Return (X, Y) of the center of cell containing provided text 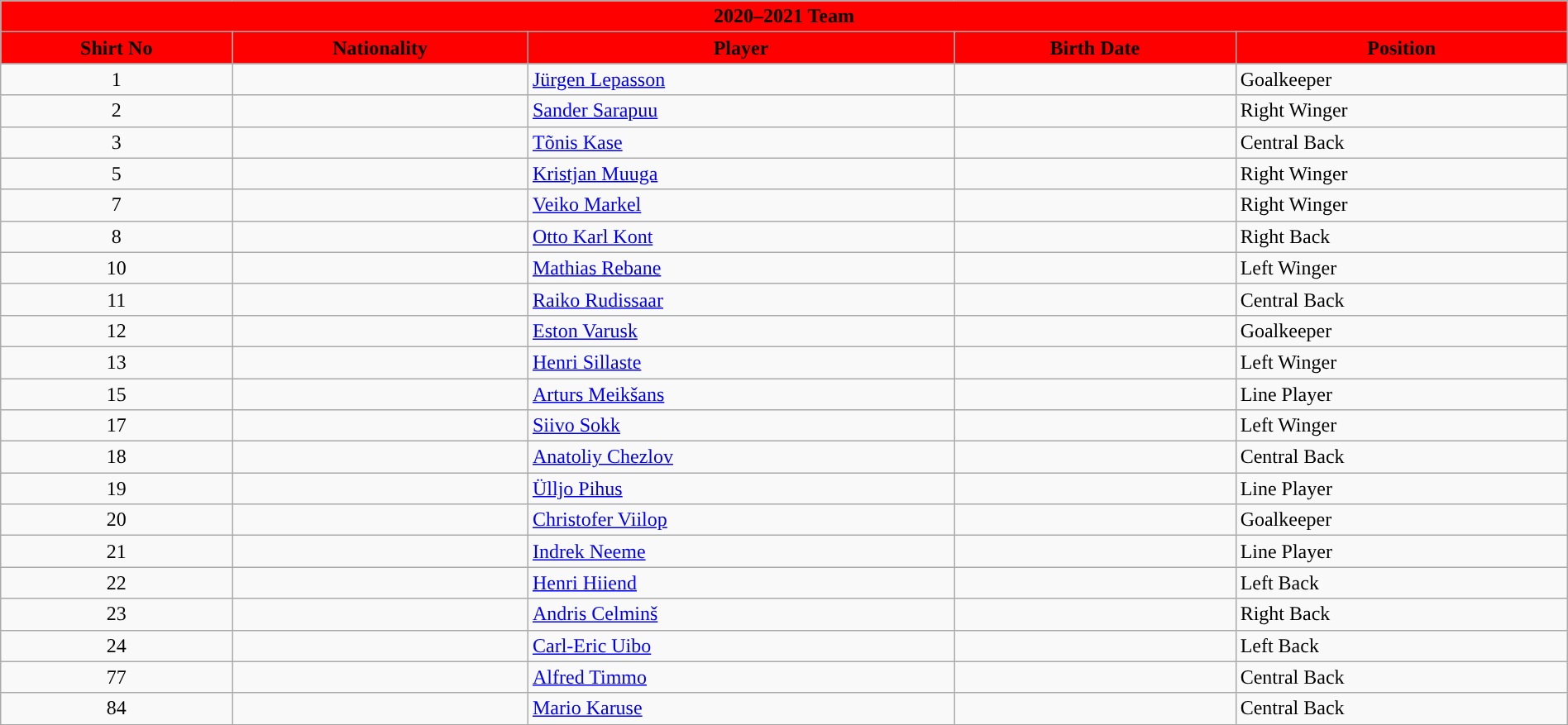
13 (117, 362)
84 (117, 708)
11 (117, 299)
2020–2021 Team (784, 17)
Player (741, 48)
Shirt No (117, 48)
Alfred Timmo (741, 677)
22 (117, 583)
19 (117, 489)
Nationality (380, 48)
24 (117, 646)
15 (117, 394)
1 (117, 79)
Henri Hiiend (741, 583)
Sander Sarapuu (741, 111)
10 (117, 268)
Raiko Rudissaar (741, 299)
Mario Karuse (741, 708)
Jürgen Lepasson (741, 79)
Birth Date (1095, 48)
Mathias Rebane (741, 268)
77 (117, 677)
Christofer Viilop (741, 520)
Veiko Markel (741, 205)
Andris Celminš (741, 614)
3 (117, 142)
Arturs Meikšans (741, 394)
Eston Varusk (741, 331)
18 (117, 457)
Kristjan Muuga (741, 174)
Henri Sillaste (741, 362)
Siivo Sokk (741, 426)
12 (117, 331)
20 (117, 520)
Otto Karl Kont (741, 236)
17 (117, 426)
8 (117, 236)
5 (117, 174)
2 (117, 111)
Indrek Neeme (741, 551)
Position (1401, 48)
Anatoliy Chezlov (741, 457)
Tõnis Kase (741, 142)
Carl-Eric Uibo (741, 646)
7 (117, 205)
Ülljo Pihus (741, 489)
21 (117, 551)
23 (117, 614)
